Pinpoint the cell where the given text exists, returning its (x, y) midpoint coordinate. 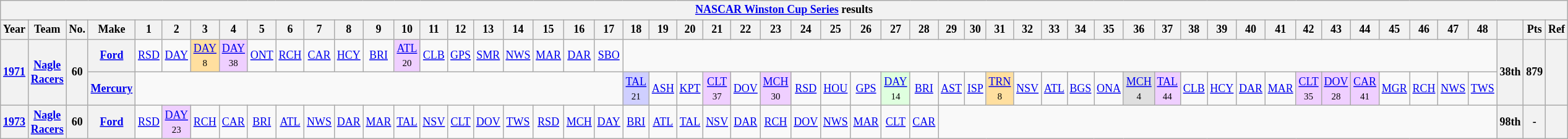
24 (806, 30)
DAY23 (176, 122)
15 (549, 30)
32 (1028, 30)
34 (1081, 30)
2 (176, 30)
25 (836, 30)
ONA (1109, 89)
31 (1000, 30)
DOV28 (1336, 89)
BGS (1081, 89)
48 (1483, 30)
CLT35 (1309, 89)
NASCAR Winston Cup Series results (784, 10)
36 (1139, 30)
38 (1194, 30)
ISP (975, 89)
1973 (15, 122)
29 (951, 30)
6 (290, 30)
37 (1167, 30)
MCH (579, 122)
98th (1510, 122)
Pts (1535, 30)
40 (1251, 30)
23 (776, 30)
13 (488, 30)
19 (663, 30)
MGR (1394, 89)
11 (434, 30)
HOU (836, 89)
Mercury (111, 89)
45 (1394, 30)
38th (1510, 72)
14 (518, 30)
Make (111, 30)
35 (1109, 30)
SBO (609, 56)
ONT (262, 56)
28 (924, 30)
27 (896, 30)
26 (866, 30)
21 (718, 30)
Ref (1557, 30)
7 (319, 30)
Team (47, 30)
DAY38 (233, 56)
TAL44 (1167, 89)
22 (745, 30)
33 (1054, 30)
Year (15, 30)
1 (149, 30)
12 (461, 30)
18 (636, 30)
- (1535, 122)
MCH30 (776, 89)
CLT37 (718, 89)
39 (1222, 30)
CAR41 (1365, 89)
ASH (663, 89)
MCH4 (1139, 89)
41 (1280, 30)
SMR (488, 56)
47 (1454, 30)
879 (1535, 72)
TRN8 (1000, 89)
43 (1336, 30)
30 (975, 30)
3 (205, 30)
10 (407, 30)
16 (579, 30)
No. (77, 30)
AST (951, 89)
TAL21 (636, 89)
9 (379, 30)
17 (609, 30)
46 (1424, 30)
ATL20 (407, 56)
4 (233, 30)
DAY8 (205, 56)
20 (690, 30)
DAY14 (896, 89)
5 (262, 30)
44 (1365, 30)
KPT (690, 89)
42 (1309, 30)
8 (349, 30)
1971 (15, 72)
